Extract the [x, y] coordinate from the center of the cell holding the provided text.  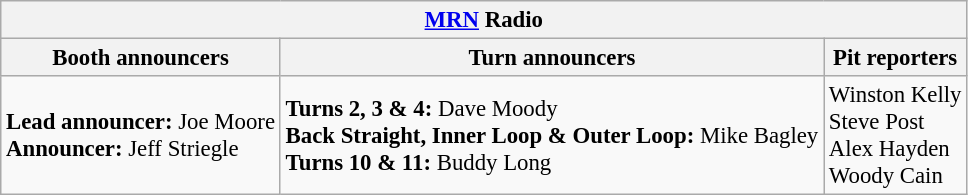
Turns 2, 3 & 4: Dave MoodyBack Straight, Inner Loop & Outer Loop: Mike BagleyTurns 10 & 11: Buddy Long [552, 136]
Lead announcer: Joe MooreAnnouncer: Jeff Striegle [141, 136]
Turn announcers [552, 58]
MRN Radio [484, 20]
Pit reporters [896, 58]
Winston KellySteve PostAlex HaydenWoody Cain [896, 136]
Booth announcers [141, 58]
